Provide the [x, y] coordinate of the cell's center where the given text is located.  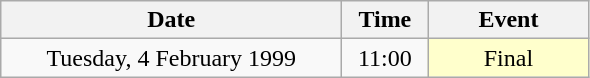
Event [508, 20]
Time [385, 20]
11:00 [385, 58]
Date [172, 20]
Tuesday, 4 February 1999 [172, 58]
Final [508, 58]
